Locate the cell with the specified text and output its [x, y] center coordinate. 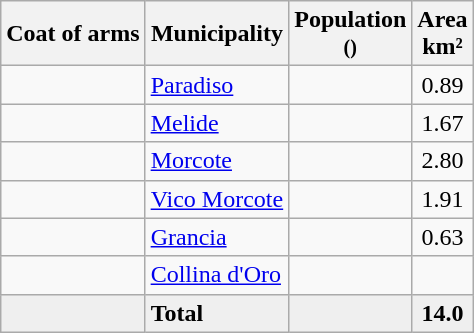
Population() [350, 34]
0.89 [442, 85]
Total [217, 313]
Grancia [217, 237]
1.91 [442, 199]
2.80 [442, 161]
Coat of arms [73, 34]
Area km² [442, 34]
Paradiso [217, 85]
Municipality [217, 34]
0.63 [442, 237]
Melide [217, 123]
Vico Morcote [217, 199]
14.0 [442, 313]
Collina d'Oro [217, 275]
1.67 [442, 123]
Morcote [217, 161]
